Detect which cell encompasses the target text, then output its (x, y) center coordinate. 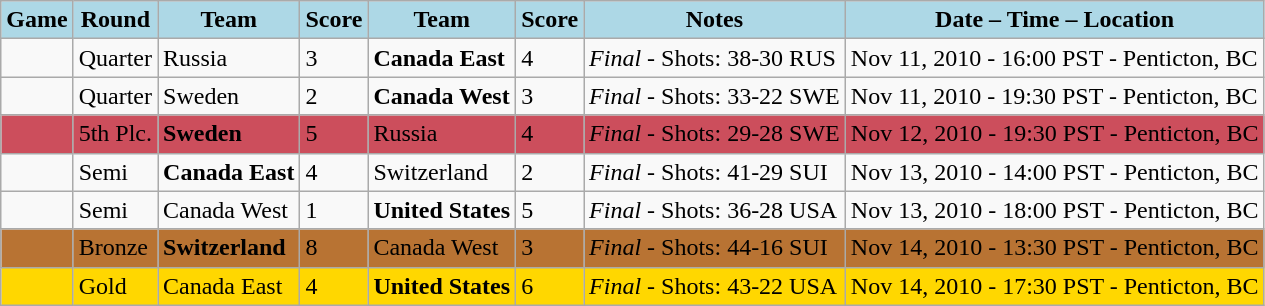
Round (115, 20)
5th Plc. (115, 134)
Date – Time – Location (1054, 20)
Final - Shots: 41-29 SUI (715, 172)
Nov 13, 2010 - 18:00 PST - Penticton, BC (1054, 210)
8 (334, 248)
Final - Shots: 38-30 RUS (715, 58)
Nov 12, 2010 - 19:30 PST - Penticton, BC (1054, 134)
Gold (115, 286)
1 (334, 210)
Nov 14, 2010 - 17:30 PST - Penticton, BC (1054, 286)
Bronze (115, 248)
Game (37, 20)
Nov 11, 2010 - 16:00 PST - Penticton, BC (1054, 58)
Nov 14, 2010 - 13:30 PST - Penticton, BC (1054, 248)
Final - Shots: 33-22 SWE (715, 96)
6 (550, 286)
Final - Shots: 44-16 SUI (715, 248)
Final - Shots: 43-22 USA (715, 286)
Final - Shots: 36-28 USA (715, 210)
Nov 11, 2010 - 19:30 PST - Penticton, BC (1054, 96)
Notes (715, 20)
Nov 13, 2010 - 14:00 PST - Penticton, BC (1054, 172)
Final - Shots: 29-28 SWE (715, 134)
